Scan for the cell matching the given text and deliver its [x, y] coordinate at center. 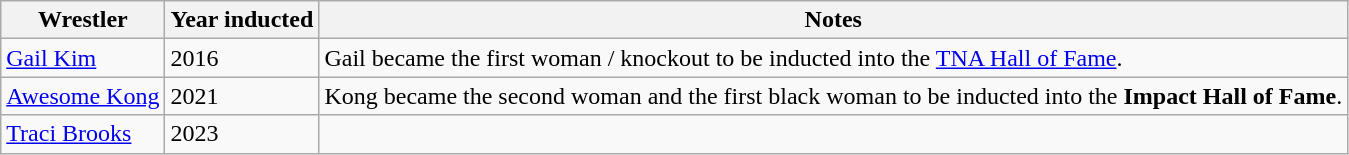
Wrestler [83, 20]
Notes [834, 20]
Gail became the first woman / knockout to be inducted into the TNA Hall of Fame. [834, 58]
Traci Brooks [83, 134]
Awesome Kong [83, 96]
Kong became the second woman and the first black woman to be inducted into the Impact Hall of Fame. [834, 96]
2023 [242, 134]
Year inducted [242, 20]
2016 [242, 58]
2021 [242, 96]
Gail Kim [83, 58]
